Output the (x, y) coordinate of the center of the cell containing the given text.  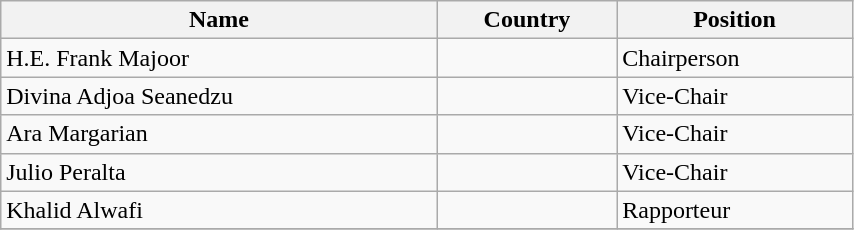
Khalid Alwafi (219, 210)
Divina Adjoa Seanedzu (219, 96)
Rapporteur (735, 210)
Julio Peralta (219, 172)
Name (219, 20)
H.E. Frank Majoor (219, 58)
Ara Margarian (219, 134)
Country (526, 20)
Position (735, 20)
Chairperson (735, 58)
